Identify which cell holds the provided text, then report its [X, Y] central coordinate. 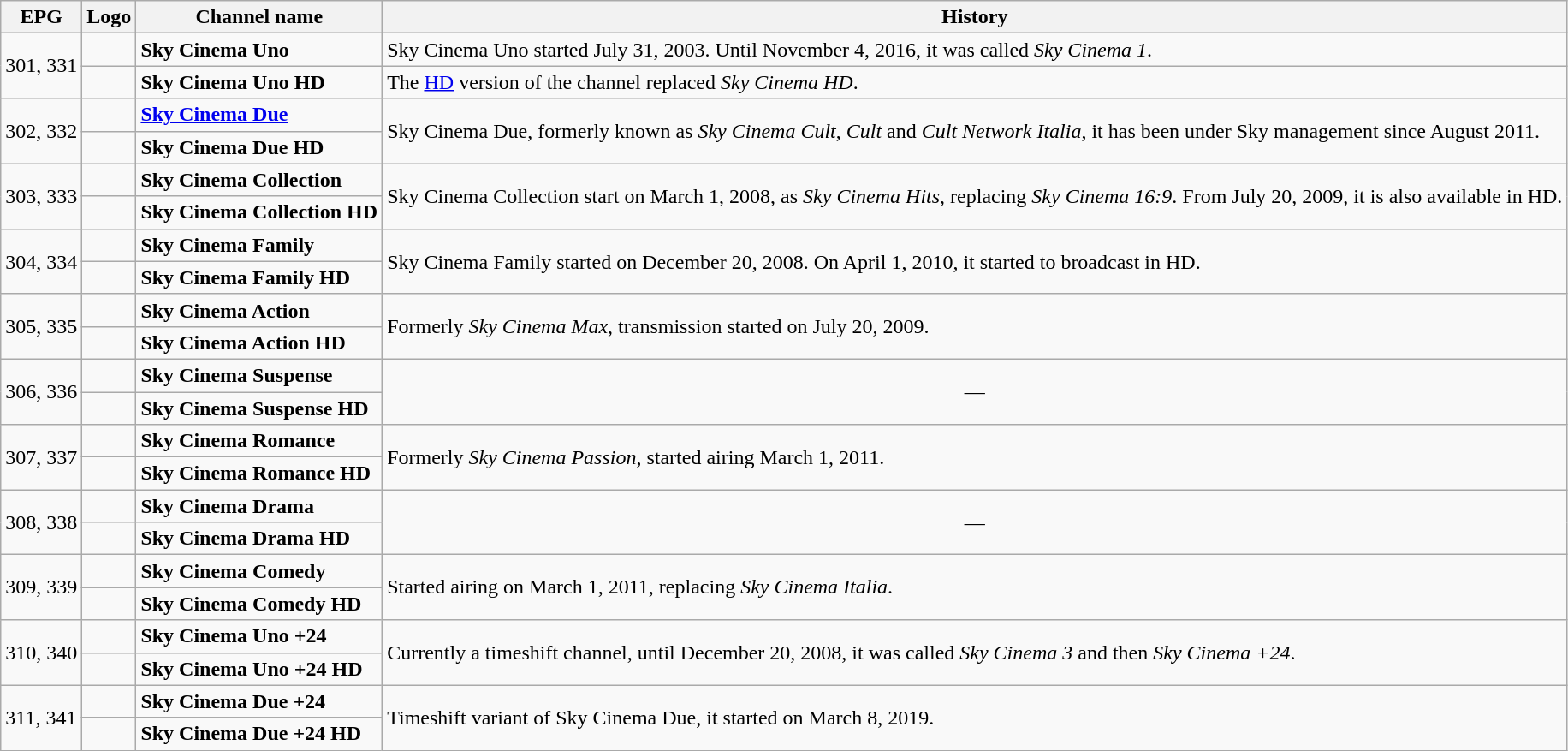
Sky Cinema Due, formerly known as Sky Cinema Cult, Cult and Cult Network Italia, it has been under Sky management since August 2011. [975, 131]
Sky Cinema Drama HD [259, 539]
Sky Cinema Drama [259, 506]
Sky Cinema Comedy HD [259, 604]
303, 333 [41, 196]
301, 331 [41, 66]
Sky Cinema Family started on December 20, 2008. On April 1, 2010, it started to broadcast in HD. [975, 261]
Sky Cinema Collection [259, 180]
History [975, 17]
Sky Cinema Action HD [259, 343]
The HD version of the channel replaced Sky Cinema HD. [975, 82]
Sky Cinema Family HD [259, 277]
302, 332 [41, 131]
Sky Cinema Due +24 [259, 701]
Sky Cinema Action [259, 310]
Sky Cinema Uno [259, 50]
Sky Cinema Collection start on March 1, 2008, as Sky Cinema Hits, replacing Sky Cinema 16:9. From July 20, 2009, it is also available in HD. [975, 196]
308, 338 [41, 522]
Formerly Sky Cinema Max, transmission started on July 20, 2009. [975, 326]
Sky Cinema Suspense [259, 375]
Sky Cinema Due +24 HD [259, 734]
Sky Cinema Uno +24 [259, 636]
305, 335 [41, 326]
Sky Cinema Romance [259, 441]
Formerly Sky Cinema Passion, started airing March 1, 2011. [975, 457]
Sky Cinema Comedy [259, 571]
Sky Cinema Suspense HD [259, 408]
310, 340 [41, 653]
Sky Cinema Family [259, 245]
Sky Cinema Uno +24 HD [259, 669]
Sky Cinema Due HD [259, 147]
Sky Cinema Due [259, 115]
304, 334 [41, 261]
Currently a timeshift channel, until December 20, 2008, it was called Sky Cinema 3 and then Sky Cinema +24. [975, 653]
Sky Cinema Romance HD [259, 474]
Sky Cinema Collection HD [259, 212]
Started airing on March 1, 2011, replacing Sky Cinema Italia. [975, 587]
311, 341 [41, 718]
306, 336 [41, 391]
Timeshift variant of Sky Cinema Due, it started on March 8, 2019. [975, 718]
Logo [110, 17]
Sky Cinema Uno HD [259, 82]
Sky Cinema Uno started July 31, 2003. Until November 4, 2016, it was called Sky Cinema 1. [975, 50]
307, 337 [41, 457]
EPG [41, 17]
Channel name [259, 17]
309, 339 [41, 587]
